For the text-containing cell, return its midpoint in (X, Y) coordinate format. 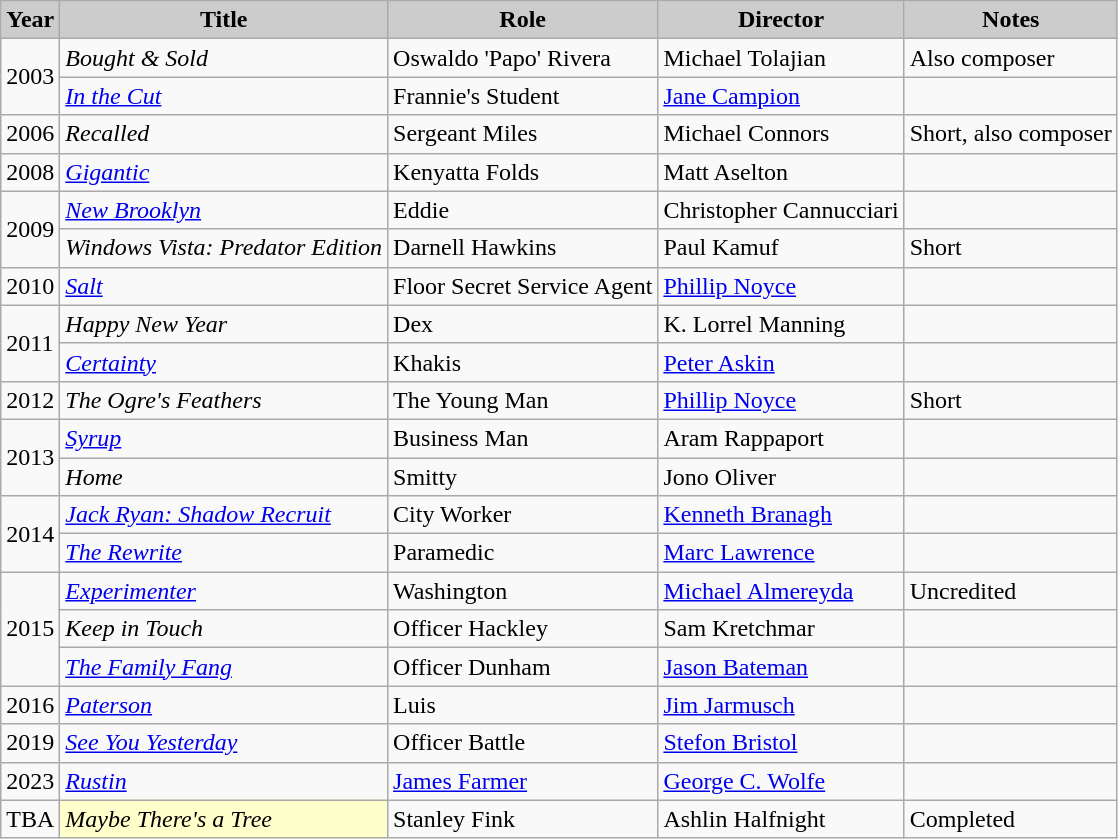
Jim Jarmusch (781, 705)
Sam Kretchmar (781, 629)
Happy New Year (224, 324)
Eddie (523, 210)
Ashlin Halfnight (781, 819)
2016 (30, 705)
Khakis (523, 362)
Officer Dunham (523, 667)
TBA (30, 819)
Jason Bateman (781, 667)
In the Cut (224, 96)
K. Lorrel Manning (781, 324)
Officer Hackley (523, 629)
Business Man (523, 438)
Stanley Fink (523, 819)
Uncredited (1010, 591)
2003 (30, 77)
Luis (523, 705)
Keep in Touch (224, 629)
Director (781, 20)
Gigantic (224, 172)
2015 (30, 629)
James Farmer (523, 781)
2010 (30, 286)
Paterson (224, 705)
New Brooklyn (224, 210)
2008 (30, 172)
The Rewrite (224, 553)
2006 (30, 134)
2011 (30, 343)
See You Yesterday (224, 743)
Stefon Bristol (781, 743)
Short, also composer (1010, 134)
The Ogre's Feathers (224, 400)
Recalled (224, 134)
Kenyatta Folds (523, 172)
Smitty (523, 477)
Paramedic (523, 553)
Michael Tolajian (781, 58)
Sergeant Miles (523, 134)
Salt (224, 286)
Kenneth Branagh (781, 515)
Syrup (224, 438)
Title (224, 20)
Certainty (224, 362)
2012 (30, 400)
2019 (30, 743)
City Worker (523, 515)
Completed (1010, 819)
Jack Ryan: Shadow Recruit (224, 515)
Year (30, 20)
Windows Vista: Predator Edition (224, 248)
Michael Connors (781, 134)
Officer Battle (523, 743)
Darnell Hawkins (523, 248)
Matt Aselton (781, 172)
Rustin (224, 781)
Experimenter (224, 591)
Also composer (1010, 58)
The Family Fang (224, 667)
Dex (523, 324)
Christopher Cannucciari (781, 210)
Jane Campion (781, 96)
Oswaldo 'Papo' Rivera (523, 58)
The Young Man (523, 400)
Floor Secret Service Agent (523, 286)
Notes (1010, 20)
Paul Kamuf (781, 248)
Marc Lawrence (781, 553)
2009 (30, 229)
Washington (523, 591)
Michael Almereyda (781, 591)
Bought & Sold (224, 58)
Peter Askin (781, 362)
Aram Rappaport (781, 438)
2014 (30, 534)
Maybe There's a Tree (224, 819)
Jono Oliver (781, 477)
Frannie's Student (523, 96)
2013 (30, 457)
2023 (30, 781)
Home (224, 477)
Role (523, 20)
George C. Wolfe (781, 781)
